Capture the cell that displays the provided text and extract its (x, y) central coordinate. 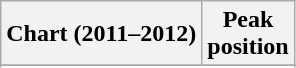
Chart (2011–2012) (102, 34)
Peakposition (248, 34)
